Identify which cell holds the provided text, then report its [X, Y] central coordinate. 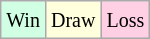
Draw [72, 20]
Win [24, 20]
Loss [126, 20]
